Find where the given text appears and provide that cell's center as [x, y] coordinate. 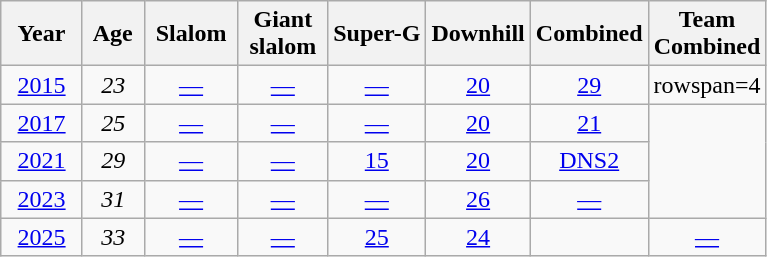
33 [113, 237]
Slalom [191, 34]
Super-G [377, 34]
Giant slalom [283, 34]
31 [113, 199]
Year [42, 34]
2021 [42, 161]
rowspan=4 [707, 85]
Combined [589, 34]
TeamCombined [707, 34]
2023 [42, 199]
2025 [42, 237]
Age [113, 34]
24 [478, 237]
23 [113, 85]
21 [589, 123]
15 [377, 161]
2015 [42, 85]
2017 [42, 123]
DNS2 [589, 161]
26 [478, 199]
Downhill [478, 34]
